Pinpoint the cell where the given text exists, returning its [x, y] midpoint coordinate. 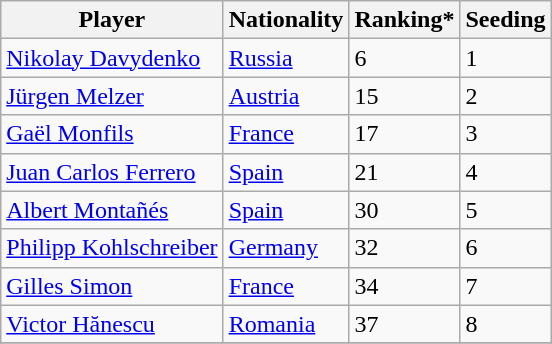
21 [404, 172]
17 [404, 134]
3 [506, 134]
37 [404, 324]
Nikolay Davydenko [112, 58]
32 [404, 248]
7 [506, 286]
Player [112, 20]
4 [506, 172]
Germany [286, 248]
Juan Carlos Ferrero [112, 172]
Philipp Kohlschreiber [112, 248]
Romania [286, 324]
8 [506, 324]
Austria [286, 96]
30 [404, 210]
34 [404, 286]
2 [506, 96]
Jürgen Melzer [112, 96]
Russia [286, 58]
Nationality [286, 20]
Seeding [506, 20]
15 [404, 96]
Victor Hănescu [112, 324]
Gaël Monfils [112, 134]
Ranking* [404, 20]
Albert Montañés [112, 210]
5 [506, 210]
Gilles Simon [112, 286]
1 [506, 58]
